Provide the (X, Y) coordinate of the cell's center where the given text is located.  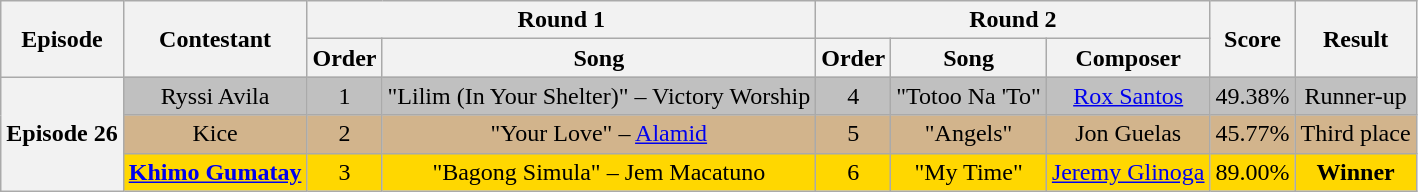
6 (854, 172)
"Angels" (969, 134)
Result (1356, 39)
Jon Guelas (1128, 134)
3 (344, 172)
"My Time" (969, 172)
Runner-up (1356, 96)
Round 1 (562, 20)
Round 2 (1013, 20)
89.00% (1252, 172)
"Lilim (In Your Shelter)" – Victory Worship (599, 96)
Khimo Gumatay (215, 172)
2 (344, 134)
"Bagong Simula" – Jem Macatuno (599, 172)
Kice (215, 134)
45.77% (1252, 134)
"Your Love" – Alamid (599, 134)
Rox Santos (1128, 96)
Third place (1356, 134)
4 (854, 96)
Episode 26 (62, 134)
Composer (1128, 58)
1 (344, 96)
49.38% (1252, 96)
Jeremy Glinoga (1128, 172)
Contestant (215, 39)
Winner (1356, 172)
Episode (62, 39)
Ryssi Avila (215, 96)
Score (1252, 39)
5 (854, 134)
"Totoo Na 'To" (969, 96)
